Detect which cell encompasses the target text, then output its [X, Y] center coordinate. 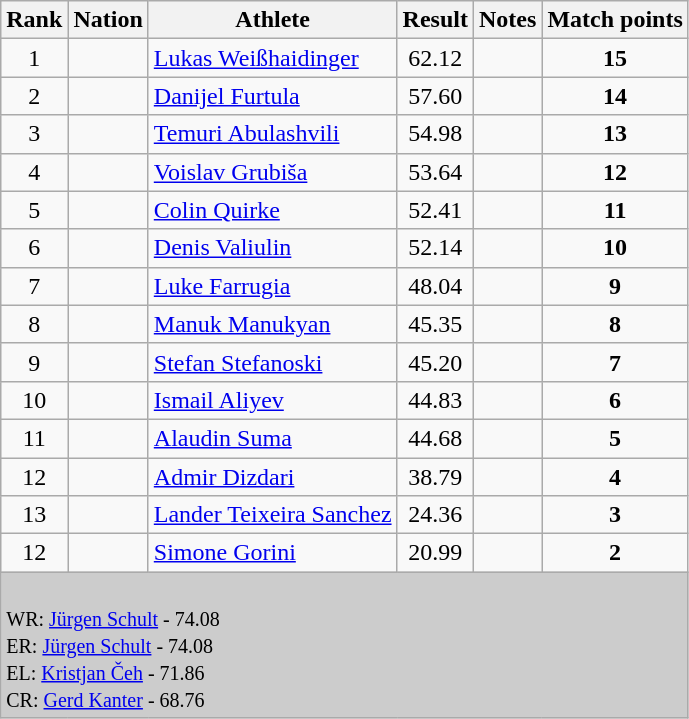
1 [34, 58]
57.60 [435, 96]
Athlete [272, 20]
62.12 [435, 58]
20.99 [435, 553]
Admir Dizdari [272, 477]
Stefan Stefanoski [272, 362]
Notes [507, 20]
Danijel Furtula [272, 96]
38.79 [435, 477]
45.35 [435, 324]
54.98 [435, 134]
14 [615, 96]
Luke Farrugia [272, 286]
Rank [34, 20]
Manuk Manukyan [272, 324]
Match points [615, 20]
52.41 [435, 210]
Temuri Abulashvili [272, 134]
24.36 [435, 515]
Nation [108, 20]
Alaudin Suma [272, 438]
WR: Jürgen Schult - 74.08ER: Jürgen Schult - 74.08 EL: Kristjan Čeh - 71.86CR: Gerd Kanter - 68.76 [345, 645]
Voislav Grubiša [272, 172]
53.64 [435, 172]
Colin Quirke [272, 210]
Result [435, 20]
15 [615, 58]
52.14 [435, 248]
44.68 [435, 438]
48.04 [435, 286]
Simone Gorini [272, 553]
Ismail Aliyev [272, 400]
Denis Valiulin [272, 248]
Lander Teixeira Sanchez [272, 515]
44.83 [435, 400]
45.20 [435, 362]
Lukas Weißhaidinger [272, 58]
